Return the (x, y) coordinate for the center point of the cell that contains the specified text.  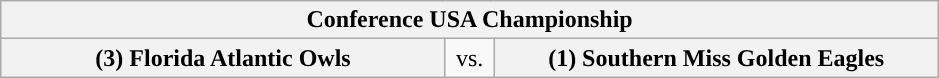
(3) Florida Atlantic Owls (224, 58)
(1) Southern Miss Golden Eagles (716, 58)
vs. (470, 58)
Conference USA Championship (470, 20)
